Scan for the cell matching the given text and deliver its (X, Y) coordinate at center. 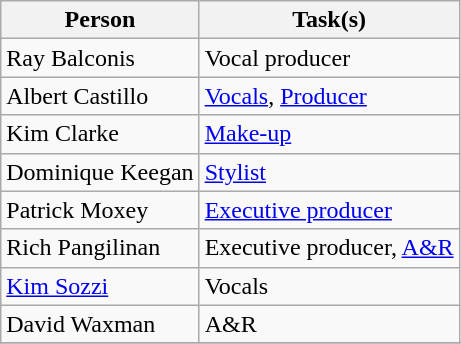
Albert Castillo (100, 96)
Vocal producer (329, 58)
Person (100, 20)
Dominique Keegan (100, 172)
Rich Pangilinan (100, 248)
Stylist (329, 172)
Ray Balconis (100, 58)
David Waxman (100, 324)
Make-up (329, 134)
Executive producer, A&R (329, 248)
Vocals (329, 286)
Kim Clarke (100, 134)
Vocals, Producer (329, 96)
A&R (329, 324)
Task(s) (329, 20)
Patrick Moxey (100, 210)
Kim Sozzi (100, 286)
Executive producer (329, 210)
